Pinpoint the cell where the given text exists, returning its (x, y) midpoint coordinate. 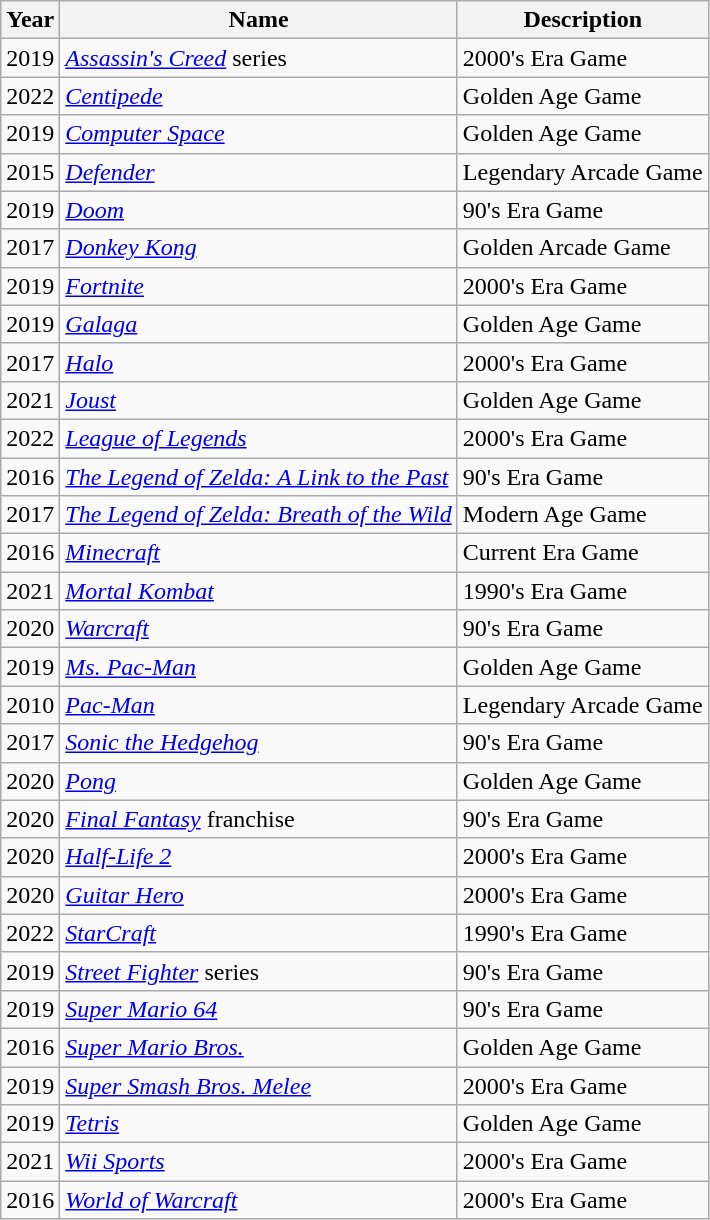
StarCraft (258, 933)
Final Fantasy franchise (258, 819)
Mortal Kombat (258, 591)
Super Mario Bros. (258, 1047)
Current Era Game (582, 553)
Tetris (258, 1124)
Name (258, 20)
League of Legends (258, 438)
Guitar Hero (258, 895)
Fortnite (258, 286)
Minecraft (258, 553)
Ms. Pac-Man (258, 667)
Assassin's Creed series (258, 58)
Super Mario 64 (258, 1009)
Sonic the Hedgehog (258, 743)
2015 (30, 172)
Donkey Kong (258, 248)
Pong (258, 781)
Halo (258, 362)
Super Smash Bros. Melee (258, 1085)
Description (582, 20)
Galaga (258, 324)
Wii Sports (258, 1162)
Pac-Man (258, 705)
Year (30, 20)
The Legend of Zelda: A Link to the Past (258, 477)
Street Fighter series (258, 971)
The Legend of Zelda: Breath of the Wild (258, 515)
Golden Arcade Game (582, 248)
Half-Life 2 (258, 857)
World of Warcraft (258, 1200)
Computer Space (258, 134)
Warcraft (258, 629)
Defender (258, 172)
Modern Age Game (582, 515)
Joust (258, 400)
2010 (30, 705)
Centipede (258, 96)
Doom (258, 210)
